Find where the given text appears and provide that cell's center as [x, y] coordinate. 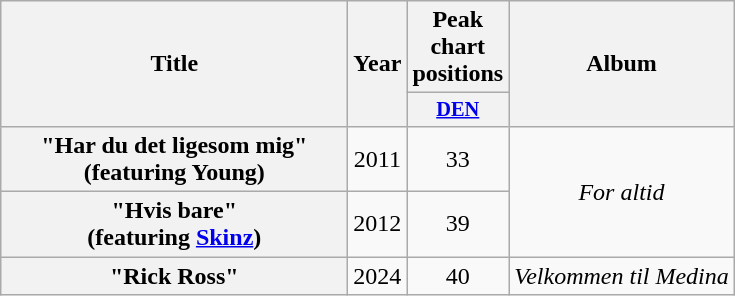
Album [622, 64]
"Hvis bare"(featuring Skinz) [174, 224]
Title [174, 64]
Peak chart positions [458, 47]
"Rick Ross" [174, 276]
33 [458, 158]
Year [378, 64]
40 [458, 276]
39 [458, 224]
2024 [378, 276]
"Har du det ligesom mig"(featuring Young) [174, 158]
2011 [378, 158]
Velkommen til Medina [622, 276]
For altid [622, 191]
DEN [458, 110]
2012 [378, 224]
